For the text-containing cell, return its midpoint in (X, Y) coordinate format. 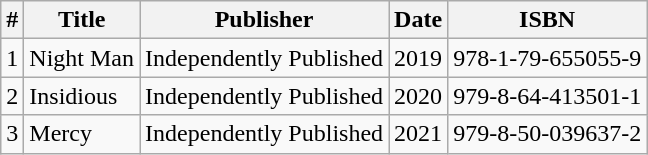
# (12, 20)
2021 (418, 134)
Night Man (82, 58)
Insidious (82, 96)
2020 (418, 96)
2019 (418, 58)
Date (418, 20)
1 (12, 58)
ISBN (548, 20)
3 (12, 134)
978-1-79-655055-9 (548, 58)
2 (12, 96)
Mercy (82, 134)
Publisher (264, 20)
979-8-64-413501-1 (548, 96)
979-8-50-039637-2 (548, 134)
Title (82, 20)
